From the cell containing the given text, extract its center point as (x, y) coordinate. 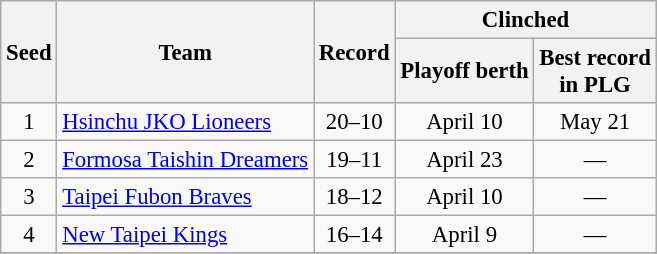
Best recordin PLG (595, 72)
Team (186, 52)
4 (29, 235)
16–14 (354, 235)
May 21 (595, 122)
2 (29, 160)
April 9 (464, 235)
1 (29, 122)
Record (354, 52)
Formosa Taishin Dreamers (186, 160)
Taipei Fubon Braves (186, 197)
3 (29, 197)
19–11 (354, 160)
20–10 (354, 122)
Clinched (526, 20)
Playoff berth (464, 72)
April 23 (464, 160)
Hsinchu JKO Lioneers (186, 122)
Seed (29, 52)
New Taipei Kings (186, 235)
18–12 (354, 197)
